Return the (x, y) coordinate for the center point of the cell that contains the specified text.  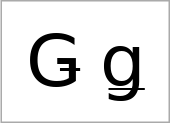
Ǥ ǥ (85, 62)
